Return the [X, Y] coordinate for the center point of the cell that contains the specified text.  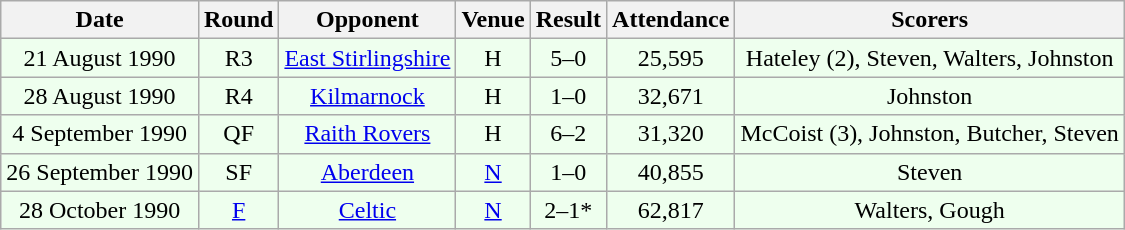
Aberdeen [368, 172]
McCoist (3), Johnston, Butcher, Steven [930, 134]
Celtic [368, 210]
5–0 [568, 58]
Raith Rovers [368, 134]
Kilmarnock [368, 96]
Opponent [368, 20]
SF [238, 172]
QF [238, 134]
26 September 1990 [100, 172]
Hateley (2), Steven, Walters, Johnston [930, 58]
2–1* [568, 210]
Scorers [930, 20]
Attendance [671, 20]
Walters, Gough [930, 210]
21 August 1990 [100, 58]
32,671 [671, 96]
Venue [493, 20]
62,817 [671, 210]
25,595 [671, 58]
40,855 [671, 172]
Date [100, 20]
4 September 1990 [100, 134]
Round [238, 20]
Steven [930, 172]
Johnston [930, 96]
6–2 [568, 134]
28 October 1990 [100, 210]
31,320 [671, 134]
R4 [238, 96]
F [238, 210]
Result [568, 20]
R3 [238, 58]
28 August 1990 [100, 96]
East Stirlingshire [368, 58]
